Return (x, y) of the center of cell containing provided text 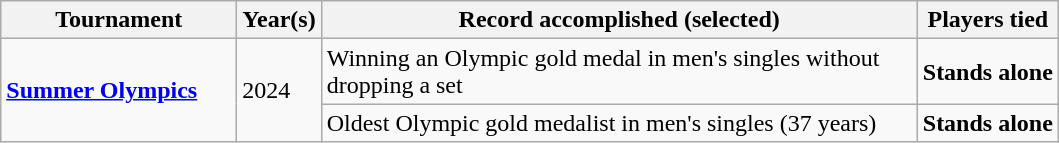
Players tied (988, 20)
Oldest Olympic gold medalist in men's singles (37 years) (619, 123)
Record accomplished (selected) (619, 20)
2024 (279, 90)
Year(s) (279, 20)
Summer Olympics (119, 90)
Winning an Olympic gold medal in men's singles without dropping a set (619, 72)
Tournament (119, 20)
